Extract the [X, Y] coordinate from the center of the cell holding the provided text.  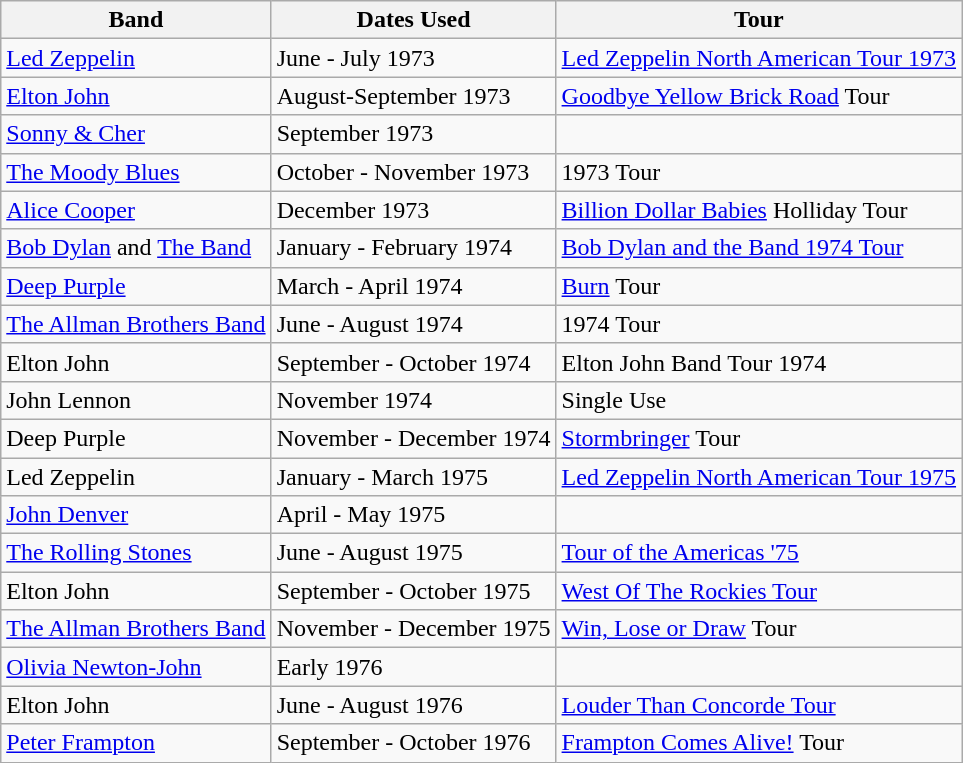
Single Use [759, 400]
Early 1976 [414, 667]
September - October 1976 [414, 743]
John Denver [136, 515]
Alice Cooper [136, 210]
Led Zeppelin North American Tour 1973 [759, 58]
Band [136, 20]
Dates Used [414, 20]
Sonny & Cher [136, 134]
November - December 1975 [414, 629]
September - October 1975 [414, 591]
Tour of the Americas '75 [759, 553]
Bob Dylan and the Band 1974 Tour [759, 248]
The Rolling Stones [136, 553]
Billion Dollar Babies Holliday Tour [759, 210]
March - April 1974 [414, 286]
Stormbringer Tour [759, 438]
January - March 1975 [414, 477]
Frampton Comes Alive! Tour [759, 743]
October - November 1973 [414, 172]
John Lennon [136, 400]
September 1973 [414, 134]
Tour [759, 20]
1974 Tour [759, 324]
Goodbye Yellow Brick Road Tour [759, 96]
Peter Frampton [136, 743]
Louder Than Concorde Tour [759, 705]
Bob Dylan and The Band [136, 248]
Elton John Band Tour 1974 [759, 362]
Led Zeppelin North American Tour 1975 [759, 477]
November 1974 [414, 400]
April - May 1975 [414, 515]
November - December 1974 [414, 438]
Olivia Newton-John [136, 667]
1973 Tour [759, 172]
August-September 1973 [414, 96]
June - August 1975 [414, 553]
Burn Tour [759, 286]
January - February 1974 [414, 248]
June - July 1973 [414, 58]
December 1973 [414, 210]
West Of The Rockies Tour [759, 591]
June - August 1974 [414, 324]
September - October 1974 [414, 362]
June - August 1976 [414, 705]
The Moody Blues [136, 172]
Win, Lose or Draw Tour [759, 629]
